Search for the cell housing the specified text and yield its (x, y) center coordinate. 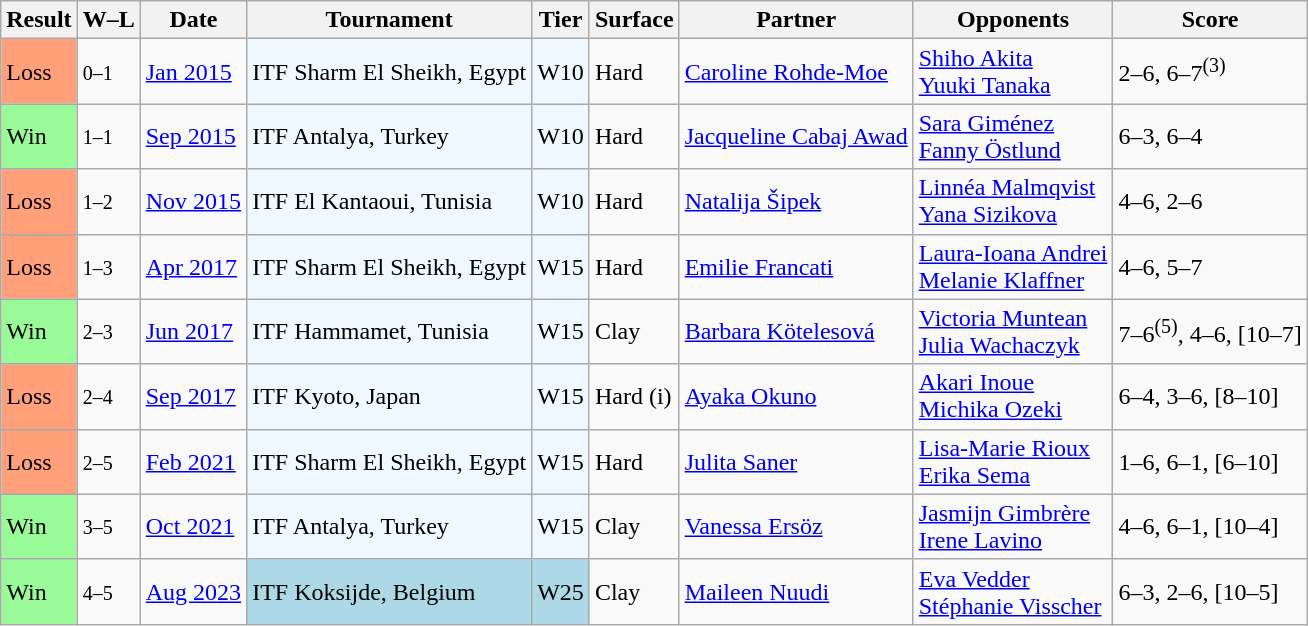
Result (39, 20)
Jasmijn Gimbrère Irene Lavino (1013, 526)
Barbara Kötelesová (796, 332)
Ayaka Okuno (796, 396)
Jacqueline Cabaj Awad (796, 136)
Jun 2017 (193, 332)
Aug 2023 (193, 592)
Laura-Ioana Andrei Melanie Klaffner (1013, 266)
Partner (796, 20)
1–6, 6–1, [6–10] (1210, 462)
Emilie Francati (796, 266)
ITF Koksijde, Belgium (390, 592)
2–6, 6–7(3) (1210, 72)
Linnéa Malmqvist Yana Sizikova (1013, 202)
Tournament (390, 20)
Natalija Šipek (796, 202)
Vanessa Ersöz (796, 526)
W25 (561, 592)
Sep 2017 (193, 396)
Oct 2021 (193, 526)
Hard (i) (634, 396)
1–3 (108, 266)
6–4, 3–6, [8–10] (1210, 396)
Apr 2017 (193, 266)
Julita Saner (796, 462)
Sep 2015 (193, 136)
1–2 (108, 202)
4–6, 6–1, [10–4] (1210, 526)
Sara Giménez Fanny Östlund (1013, 136)
ITF Kyoto, Japan (390, 396)
Nov 2015 (193, 202)
Victoria Muntean Julia Wachaczyk (1013, 332)
Eva Vedder Stéphanie Visscher (1013, 592)
2–3 (108, 332)
1–1 (108, 136)
ITF El Kantaoui, Tunisia (390, 202)
2–4 (108, 396)
6–3, 6–4 (1210, 136)
W–L (108, 20)
Date (193, 20)
3–5 (108, 526)
0–1 (108, 72)
Akari Inoue Michika Ozeki (1013, 396)
Caroline Rohde-Moe (796, 72)
Score (1210, 20)
6–3, 2–6, [10–5] (1210, 592)
Jan 2015 (193, 72)
Tier (561, 20)
7–6(5), 4–6, [10–7] (1210, 332)
4–5 (108, 592)
Maileen Nuudi (796, 592)
Surface (634, 20)
2–5 (108, 462)
ITF Hammamet, Tunisia (390, 332)
Shiho Akita Yuuki Tanaka (1013, 72)
Opponents (1013, 20)
Feb 2021 (193, 462)
Lisa-Marie Rioux Erika Sema (1013, 462)
4–6, 2–6 (1210, 202)
4–6, 5–7 (1210, 266)
